From the cell containing the given text, extract its center point as [x, y] coordinate. 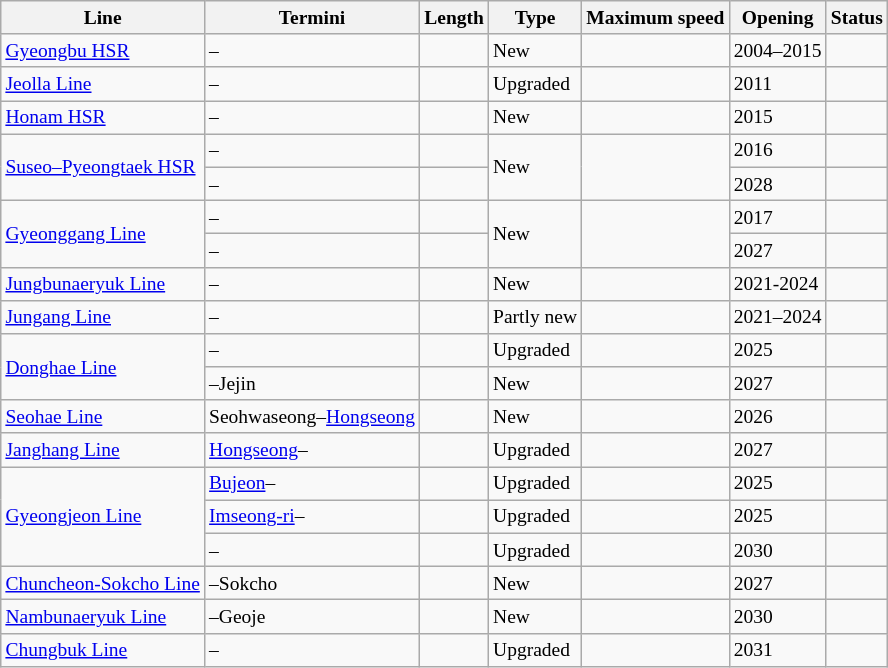
Type [534, 18]
Termini [312, 18]
Nambunaeryuk Line [103, 616]
Donghae Line [103, 368]
Jeolla Line [103, 84]
Suseo–Pyeongtaek HSR [103, 168]
2016 [778, 150]
Jungbunaeryuk Line [103, 284]
Length [454, 18]
Opening [778, 18]
2021-2024 [778, 284]
Maximum speed [656, 18]
2028 [778, 184]
Chungbuk Line [103, 650]
Chuncheon-Sokcho Line [103, 584]
Hongseong– [312, 450]
–Sokcho [312, 584]
Gyeongbu HSR [103, 50]
2021–2024 [778, 316]
–Jejin [312, 384]
Gyeonggang Line [103, 234]
Seohwaseong–Hongseong [312, 416]
Seohae Line [103, 416]
Status [856, 18]
Jungang Line [103, 316]
Line [103, 18]
Janghang Line [103, 450]
2004–2015 [778, 50]
2031 [778, 650]
2015 [778, 118]
Partly new [534, 316]
Imseong-ri– [312, 516]
Bujeon– [312, 484]
2026 [778, 416]
–Geoje [312, 616]
Honam HSR [103, 118]
Gyeongjeon Line [103, 517]
2017 [778, 216]
2011 [778, 84]
